Capture the cell that displays the provided text and extract its [x, y] central coordinate. 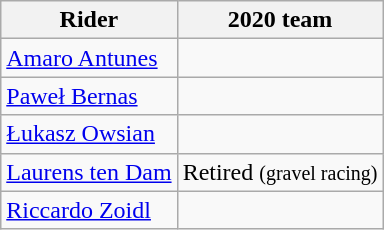
Amaro Antunes [89, 58]
Riccardo Zoidl [89, 210]
Łukasz Owsian [89, 134]
Paweł Bernas [89, 96]
Retired (gravel racing) [280, 172]
Laurens ten Dam [89, 172]
Rider [89, 20]
2020 team [280, 20]
